Detect which cell encompasses the target text, then output its (x, y) center coordinate. 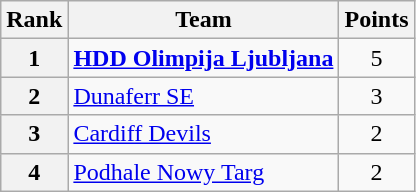
Rank (34, 20)
Podhale Nowy Targ (204, 172)
4 (34, 172)
Team (204, 20)
HDD Olimpija Ljubljana (204, 58)
1 (34, 58)
Points (376, 20)
5 (376, 58)
Cardiff Devils (204, 134)
Dunaferr SE (204, 96)
